Detect which cell encompasses the target text, then output its [X, Y] center coordinate. 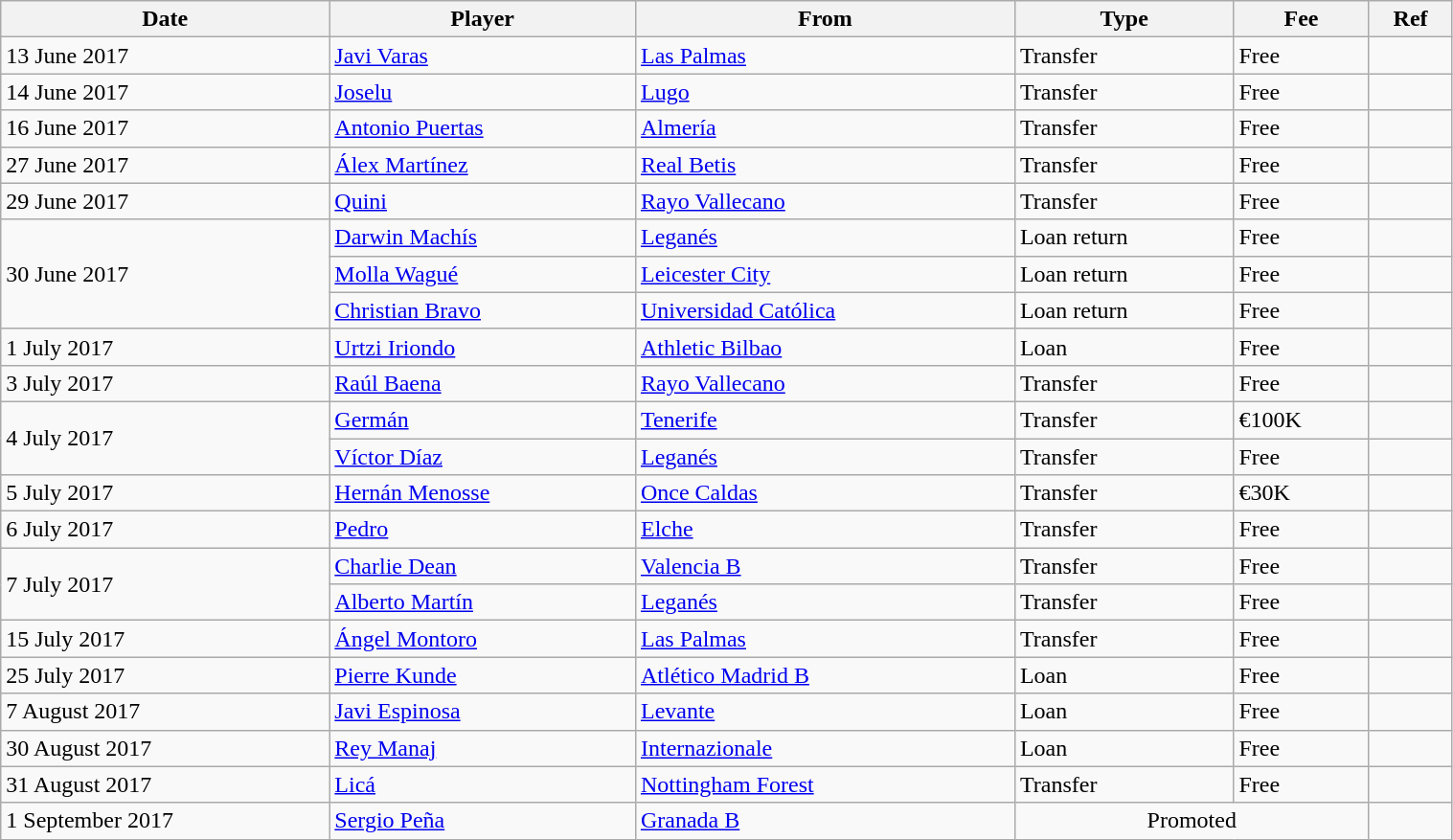
Date [165, 19]
Antonio Puertas [483, 128]
Player [483, 19]
27 June 2017 [165, 165]
Valencia B [825, 566]
15 July 2017 [165, 639]
30 June 2017 [165, 274]
€100K [1301, 420]
Raúl Baena [483, 383]
5 July 2017 [165, 493]
Fee [1301, 19]
Rey Manaj [483, 748]
Molla Wagué [483, 274]
Granada B [825, 821]
Elche [825, 530]
31 August 2017 [165, 784]
Hernán Menosse [483, 493]
Leicester City [825, 274]
Tenerife [825, 420]
Atlético Madrid B [825, 675]
€30K [1301, 493]
3 July 2017 [165, 383]
16 June 2017 [165, 128]
Almería [825, 128]
Javi Espinosa [483, 712]
Real Betis [825, 165]
Type [1124, 19]
Urtzi Iriondo [483, 347]
Pierre Kunde [483, 675]
Álex Martínez [483, 165]
30 August 2017 [165, 748]
14 June 2017 [165, 92]
Quini [483, 201]
Lugo [825, 92]
Ángel Montoro [483, 639]
Darwin Machís [483, 238]
Promoted [1192, 821]
Levante [825, 712]
Sergio Peña [483, 821]
Nottingham Forest [825, 784]
1 July 2017 [165, 347]
6 July 2017 [165, 530]
4 July 2017 [165, 438]
Christian Bravo [483, 310]
Charlie Dean [483, 566]
7 August 2017 [165, 712]
Alberto Martín [483, 602]
Javi Varas [483, 56]
Licá [483, 784]
25 July 2017 [165, 675]
Universidad Católica [825, 310]
Germán [483, 420]
Pedro [483, 530]
7 July 2017 [165, 584]
1 September 2017 [165, 821]
Athletic Bilbao [825, 347]
Víctor Díaz [483, 457]
Joselu [483, 92]
Ref [1410, 19]
29 June 2017 [165, 201]
Internazionale [825, 748]
From [825, 19]
13 June 2017 [165, 56]
Once Caldas [825, 493]
